Return (x, y) of the center of cell containing provided text 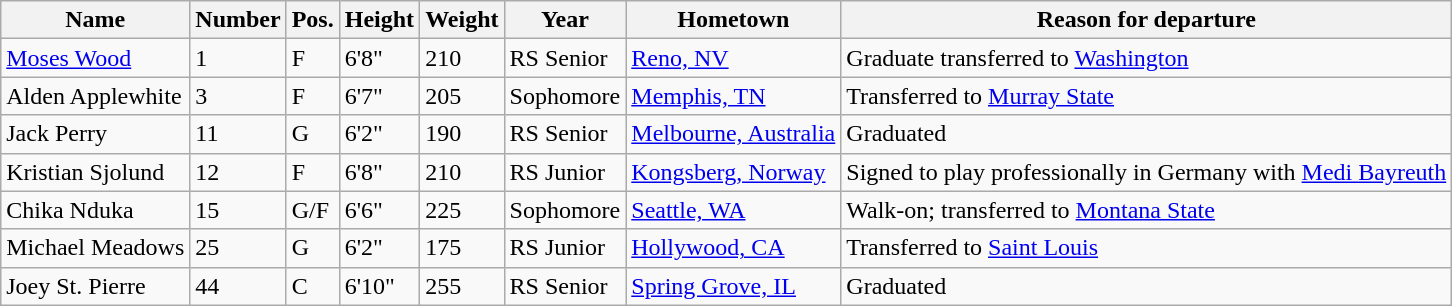
6'6" (379, 210)
Spring Grove, IL (734, 286)
12 (238, 172)
190 (462, 134)
Signed to play professionally in Germany with Medi Bayreuth (1146, 172)
Reno, NV (734, 58)
11 (238, 134)
Height (379, 20)
Name (96, 20)
225 (462, 210)
Kongsberg, Norway (734, 172)
Hollywood, CA (734, 248)
G/F (312, 210)
Number (238, 20)
6'10" (379, 286)
15 (238, 210)
Reason for departure (1146, 20)
Michael Meadows (96, 248)
Memphis, TN (734, 96)
25 (238, 248)
Pos. (312, 20)
205 (462, 96)
Graduate transferred to Washington (1146, 58)
255 (462, 286)
6'7" (379, 96)
Transferred to Murray State (1146, 96)
Walk-on; transferred to Montana State (1146, 210)
Moses Wood (96, 58)
Weight (462, 20)
Seattle, WA (734, 210)
C (312, 286)
44 (238, 286)
Chika Nduka (96, 210)
3 (238, 96)
Kristian Sjolund (96, 172)
Alden Applewhite (96, 96)
Jack Perry (96, 134)
Year (565, 20)
Hometown (734, 20)
1 (238, 58)
175 (462, 248)
Melbourne, Australia (734, 134)
Transferred to Saint Louis (1146, 248)
Joey St. Pierre (96, 286)
